Detect which cell encompasses the target text, then output its [x, y] center coordinate. 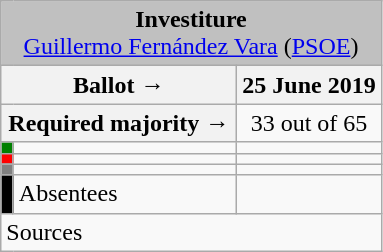
InvestitureGuillermo Fernández Vara (PSOE) [191, 34]
33 out of 65 [309, 123]
Sources [191, 232]
25 June 2019 [309, 85]
Absentees [125, 194]
Required majority → [119, 123]
Ballot → [119, 85]
